Pinpoint the cell where the given text exists, returning its [X, Y] midpoint coordinate. 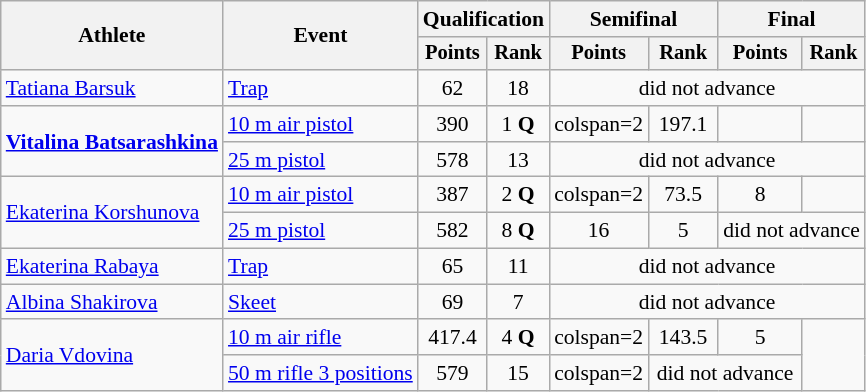
4 Q [518, 338]
197.1 [683, 124]
143.5 [683, 338]
50 m rifle 3 positions [320, 373]
Event [320, 36]
62 [452, 88]
13 [518, 160]
579 [452, 373]
15 [518, 373]
Athlete [112, 36]
65 [452, 267]
417.4 [452, 338]
Daria Vdovina [112, 356]
582 [452, 231]
Tatiana Barsuk [112, 88]
1 Q [518, 124]
11 [518, 267]
2 Q [518, 195]
Final [792, 19]
73.5 [683, 195]
8 [760, 195]
Vitalina Batsarashkina [112, 142]
578 [452, 160]
Skeet [320, 302]
Semifinal [634, 19]
Albina Shakirova [112, 302]
8 Q [518, 231]
10 m air rifle [320, 338]
Ekaterina Rabaya [112, 267]
Ekaterina Korshunova [112, 212]
16 [598, 231]
7 [518, 302]
69 [452, 302]
390 [452, 124]
Qualification [484, 19]
387 [452, 195]
18 [518, 88]
